Extract the (X, Y) coordinate from the center of the cell holding the provided text.  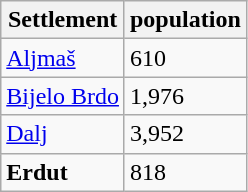
population (185, 20)
Aljmaš (63, 58)
1,976 (185, 96)
Erdut (63, 172)
610 (185, 58)
818 (185, 172)
Settlement (63, 20)
Dalj (63, 134)
3,952 (185, 134)
Bijelo Brdo (63, 96)
